Locate the cell with the specified text and output its [x, y] center coordinate. 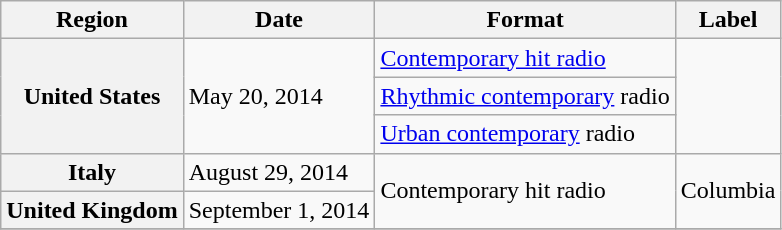
Rhythmic contemporary radio [525, 96]
Columbia [728, 191]
Format [525, 20]
United Kingdom [92, 210]
Label [728, 20]
Region [92, 20]
May 20, 2014 [279, 96]
Urban contemporary radio [525, 134]
Italy [92, 172]
August 29, 2014 [279, 172]
September 1, 2014 [279, 210]
United States [92, 96]
Date [279, 20]
